Pinpoint the cell where the given text exists, returning its [x, y] midpoint coordinate. 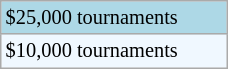
$10,000 tournaments [114, 51]
$25,000 tournaments [114, 17]
